Search for the cell housing the specified text and yield its [x, y] center coordinate. 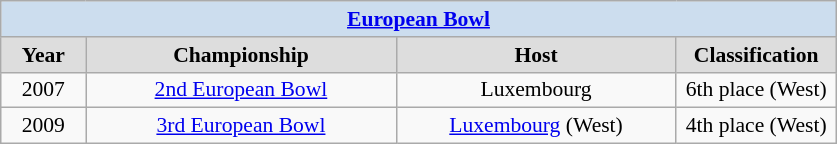
4th place (West) [756, 126]
Luxembourg [536, 90]
2009 [44, 126]
2007 [44, 90]
European Bowl [419, 19]
2nd European Bowl [241, 90]
6th place (West) [756, 90]
3rd European Bowl [241, 126]
Championship [241, 55]
Luxembourg (West) [536, 126]
Host [536, 55]
Classification [756, 55]
Year [44, 55]
